Provide the (x, y) coordinate of the cell's center where the given text is located.  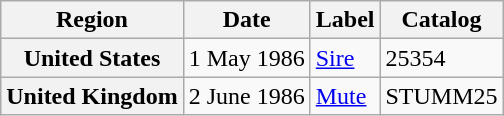
United Kingdom (92, 96)
Sire (345, 58)
STUMM25 (442, 96)
Region (92, 20)
25354 (442, 58)
Mute (345, 96)
Catalog (442, 20)
1 May 1986 (246, 58)
2 June 1986 (246, 96)
United States (92, 58)
Label (345, 20)
Date (246, 20)
